Return the (x, y) coordinate for the center point of the cell that contains the specified text.  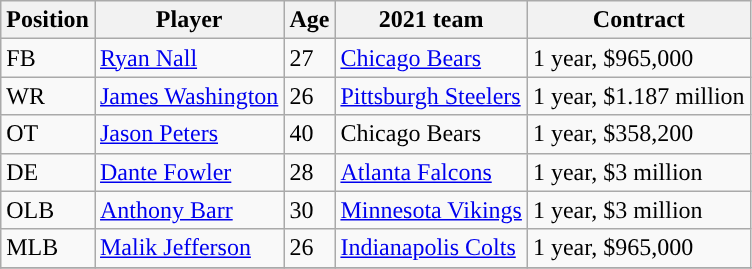
40 (310, 134)
James Washington (188, 96)
1 year, $358,200 (638, 134)
DE (48, 172)
30 (310, 210)
Dante Fowler (188, 172)
Age (310, 20)
Minnesota Vikings (432, 210)
OLB (48, 210)
OT (48, 134)
Position (48, 20)
MLB (48, 248)
Anthony Barr (188, 210)
2021 team (432, 20)
28 (310, 172)
FB (48, 58)
27 (310, 58)
Malik Jefferson (188, 248)
WR (48, 96)
Contract (638, 20)
Atlanta Falcons (432, 172)
Jason Peters (188, 134)
Ryan Nall (188, 58)
1 year, $1.187 million (638, 96)
Pittsburgh Steelers (432, 96)
Player (188, 20)
Indianapolis Colts (432, 248)
